From the cell containing the given text, extract its center point as [x, y] coordinate. 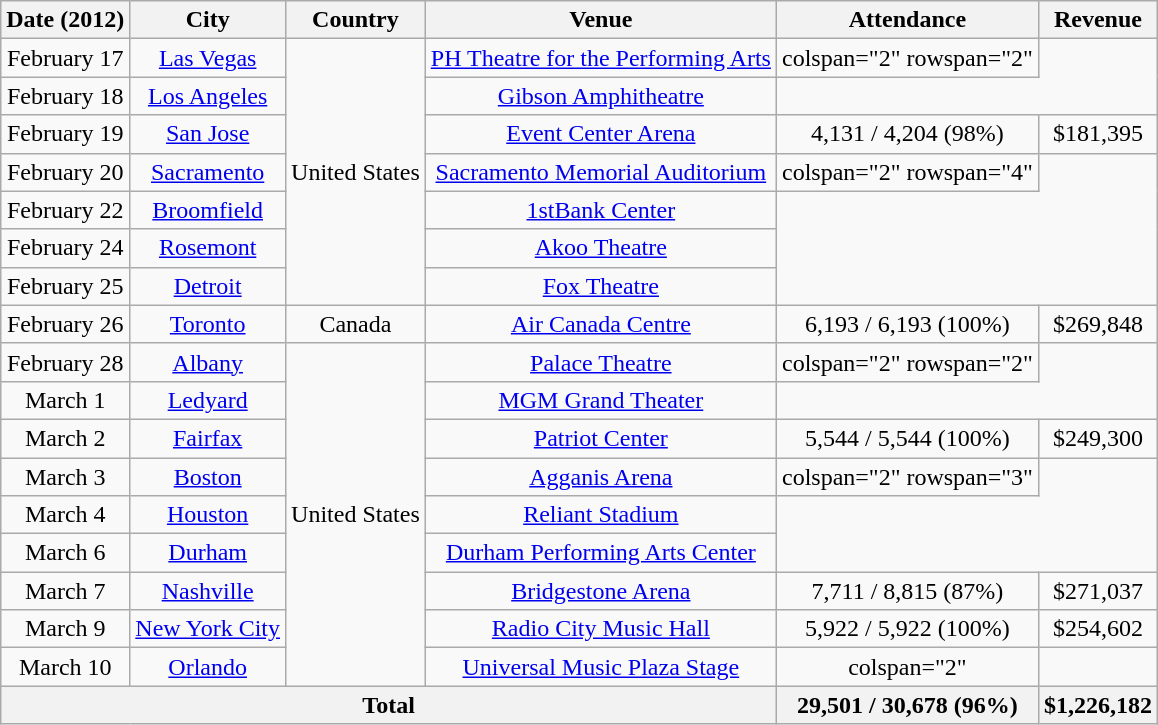
February 24 [66, 248]
Las Vegas [208, 58]
5,544 / 5,544 (100%) [907, 438]
Universal Music Plaza Stage [600, 667]
March 10 [66, 667]
March 3 [66, 477]
February 18 [66, 96]
February 17 [66, 58]
Canada [356, 324]
$1,226,182 [1098, 705]
Los Angeles [208, 96]
4,131 / 4,204 (98%) [907, 134]
Broomfield [208, 210]
Durham [208, 553]
6,193 / 6,193 (100%) [907, 324]
Ledyard [208, 400]
Air Canada Centre [600, 324]
Attendance [907, 20]
Rosemont [208, 248]
Country [356, 20]
Nashville [208, 591]
March 2 [66, 438]
Revenue [1098, 20]
Date (2012) [66, 20]
1stBank Center [600, 210]
Agganis Arena [600, 477]
February 20 [66, 172]
Orlando [208, 667]
New York City [208, 629]
Gibson Amphitheatre [600, 96]
5,922 / 5,922 (100%) [907, 629]
Event Center Arena [600, 134]
$249,300 [1098, 438]
Durham Performing Arts Center [600, 553]
February 25 [66, 286]
29,501 / 30,678 (96%) [907, 705]
February 28 [66, 362]
Palace Theatre [600, 362]
$269,848 [1098, 324]
PH Theatre for the Performing Arts [600, 58]
Sacramento Memorial Auditorium [600, 172]
$181,395 [1098, 134]
MGM Grand Theater [600, 400]
March 6 [66, 553]
February 26 [66, 324]
San Jose [208, 134]
Venue [600, 20]
colspan="2" [907, 667]
Houston [208, 515]
Reliant Stadium [600, 515]
Toronto [208, 324]
Radio City Music Hall [600, 629]
7,711 / 8,815 (87%) [907, 591]
Albany [208, 362]
$271,037 [1098, 591]
March 4 [66, 515]
Bridgestone Arena [600, 591]
February 22 [66, 210]
Akoo Theatre [600, 248]
$254,602 [1098, 629]
February 19 [66, 134]
Detroit [208, 286]
colspan="2" rowspan="4" [907, 172]
Boston [208, 477]
March 1 [66, 400]
Sacramento [208, 172]
colspan="2" rowspan="3" [907, 477]
Total [389, 705]
City [208, 20]
Patriot Center [600, 438]
March 9 [66, 629]
Fox Theatre [600, 286]
March 7 [66, 591]
Fairfax [208, 438]
